Search for the cell housing the specified text and yield its [X, Y] center coordinate. 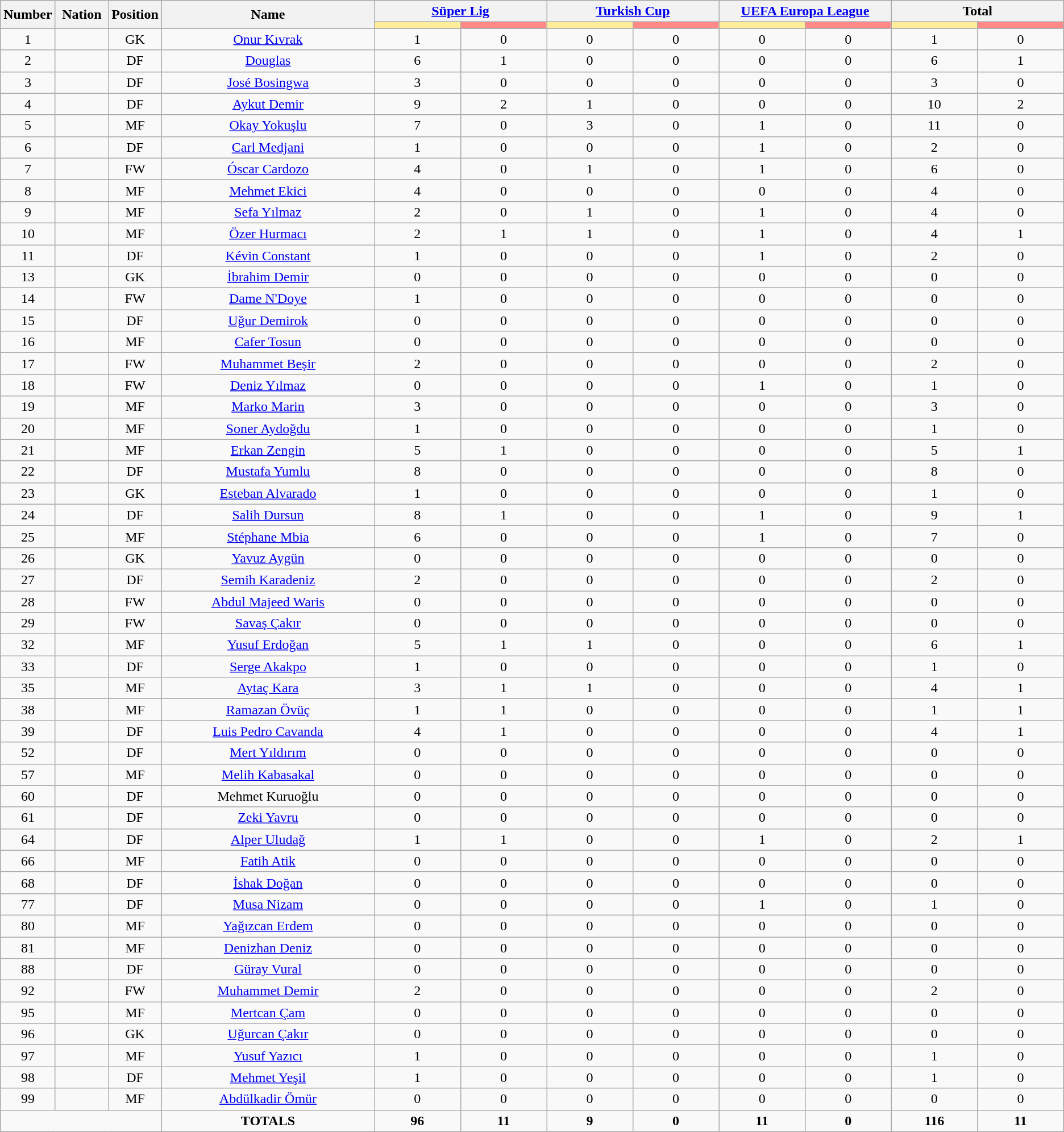
Musa Nizam [268, 904]
Semih Karadeniz [268, 580]
Number [28, 15]
Süper Lig [460, 11]
Ramazan Övüç [268, 710]
Melih Kabasakal [268, 775]
Name [268, 15]
52 [28, 753]
Onur Kıvrak [268, 39]
28 [28, 602]
Position [135, 15]
19 [28, 407]
Abdülkadir Ömür [268, 1099]
Mehmet Kuruoğlu [268, 796]
Mert Yıldırım [268, 753]
Yusuf Yazıcı [268, 1056]
Savaş Çakır [268, 623]
Stéphane Mbia [268, 536]
60 [28, 796]
Abdul Majeed Waris [268, 602]
32 [28, 645]
20 [28, 428]
14 [28, 299]
Soner Aydoğdu [268, 428]
26 [28, 558]
25 [28, 536]
Kévin Constant [268, 255]
Óscar Cardozo [268, 169]
Yağızcan Erdem [268, 926]
81 [28, 947]
Luis Pedro Cavanda [268, 731]
92 [28, 991]
TOTALS [268, 1121]
97 [28, 1056]
35 [28, 688]
16 [28, 342]
61 [28, 818]
Cafer Tosun [268, 342]
Turkish Cup [633, 11]
33 [28, 667]
Marko Marin [268, 407]
27 [28, 580]
Zeki Yavru [268, 818]
Mehmet Ekici [268, 190]
Douglas [268, 61]
98 [28, 1077]
José Bosingwa [268, 82]
Mehmet Yeşil [268, 1077]
Total [978, 11]
UEFA Europa League [805, 11]
Salih Dursun [268, 515]
22 [28, 472]
Yavuz Aygün [268, 558]
Mertcan Çam [268, 1013]
Uğur Demirok [268, 321]
Güray Vural [268, 969]
24 [28, 515]
Erkan Zengin [268, 450]
64 [28, 839]
13 [28, 277]
Muhammet Beşir [268, 364]
Deniz Yılmaz [268, 385]
39 [28, 731]
İbrahim Demir [268, 277]
88 [28, 969]
29 [28, 623]
Nation [82, 15]
77 [28, 904]
38 [28, 710]
21 [28, 450]
57 [28, 775]
Sefa Yılmaz [268, 212]
Özer Hurmacı [268, 234]
18 [28, 385]
68 [28, 883]
Aykut Demir [268, 104]
17 [28, 364]
Okay Yokuşlu [268, 126]
66 [28, 861]
Fatih Atik [268, 861]
Mustafa Yumlu [268, 472]
Dame N'Doye [268, 299]
Carl Medjani [268, 147]
Aytaç Kara [268, 688]
Yusuf Erdoğan [268, 645]
95 [28, 1013]
Esteban Alvarado [268, 493]
116 [934, 1121]
İshak Doğan [268, 883]
80 [28, 926]
15 [28, 321]
Alper Uludağ [268, 839]
23 [28, 493]
Serge Akakpo [268, 667]
Denizhan Deniz [268, 947]
Muhammet Demir [268, 991]
Uğurcan Çakır [268, 1034]
99 [28, 1099]
